Extract the [x, y] coordinate from the center of the cell holding the provided text.  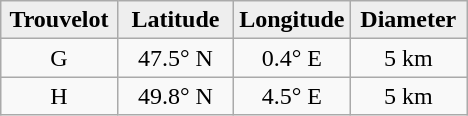
Latitude [175, 20]
Longitude [292, 20]
0.4° E [292, 58]
49.8° N [175, 96]
H [59, 96]
Diameter [408, 20]
Trouvelot [59, 20]
4.5° E [292, 96]
47.5° N [175, 58]
G [59, 58]
